Return [X, Y] of the center of cell containing provided text 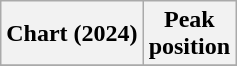
Chart (2024) [72, 34]
Peakposition [189, 34]
